Detect which cell encompasses the target text, then output its [x, y] center coordinate. 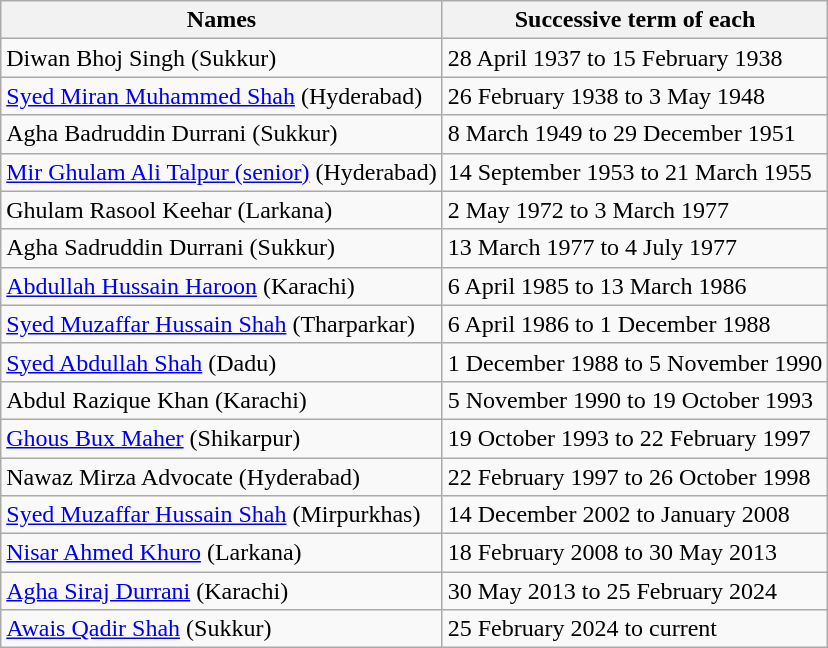
Mir Ghulam Ali Talpur (senior) (Hyderabad) [222, 172]
Syed Muzaffar Hussain Shah (Tharparkar) [222, 324]
1 December 1988 to 5 November 1990 [635, 362]
25 February 2024 to current [635, 629]
13 March 1977 to 4 July 1977 [635, 248]
26 February 1938 to 3 May 1948 [635, 96]
Diwan Bhoj Singh (Sukkur) [222, 58]
Awais Qadir Shah (Sukkur) [222, 629]
28 April 1937 to 15 February 1938 [635, 58]
Abdul Razique Khan (Karachi) [222, 400]
Syed Muzaffar Hussain Shah (Mirpurkhas) [222, 515]
18 February 2008 to 30 May 2013 [635, 553]
Ghous Bux Maher (Shikarpur) [222, 438]
19 October 1993 to 22 February 1997 [635, 438]
Agha Badruddin Durrani (Sukkur) [222, 134]
2 May 1972 to 3 March 1977 [635, 210]
5 November 1990 to 19 October 1993 [635, 400]
6 April 1985 to 13 March 1986 [635, 286]
8 March 1949 to 29 December 1951 [635, 134]
6 April 1986 to 1 December 1988 [635, 324]
Agha Siraj Durrani (Karachi) [222, 591]
Syed Abdullah Shah (Dadu) [222, 362]
Nawaz Mirza Advocate (Hyderabad) [222, 477]
Ghulam Rasool Keehar (Larkana) [222, 210]
Syed Miran Muhammed Shah (Hyderabad) [222, 96]
Agha Sadruddin Durrani (Sukkur) [222, 248]
Successive term of each [635, 20]
30 May 2013 to 25 February 2024 [635, 591]
Names [222, 20]
Abdullah Hussain Haroon (Karachi) [222, 286]
22 February 1997 to 26 October 1998 [635, 477]
Nisar Ahmed Khuro (Larkana) [222, 553]
14 December 2002 to January 2008 [635, 515]
14 September 1953 to 21 March 1955 [635, 172]
